Scan for the cell matching the given text and deliver its [X, Y] coordinate at center. 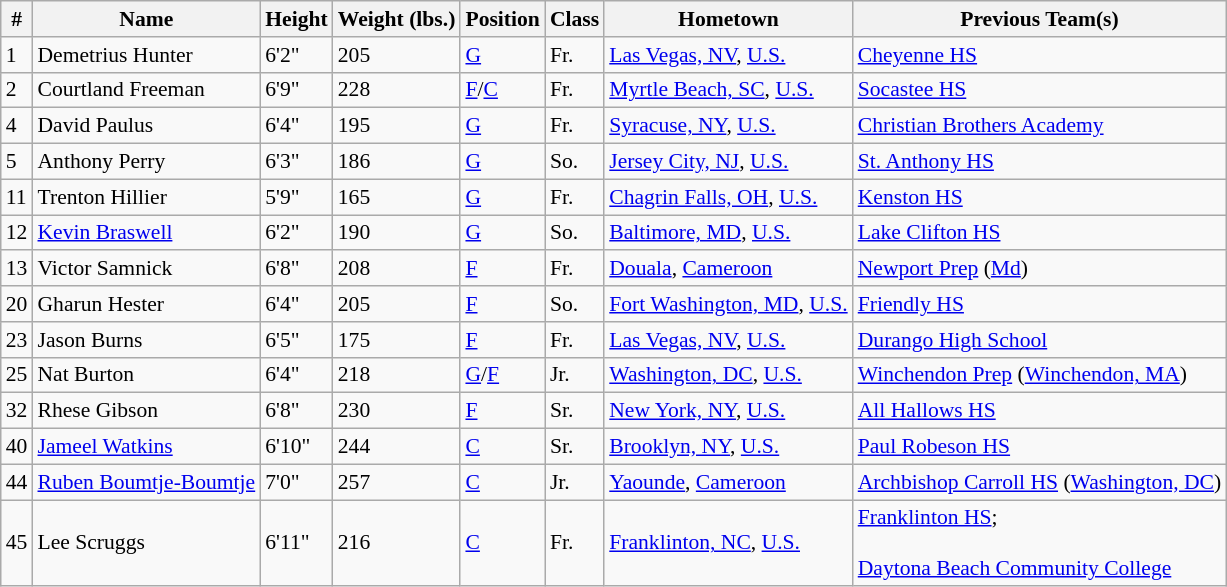
6'5" [296, 340]
Myrtle Beach, SC, U.S. [728, 90]
4 [17, 126]
165 [397, 197]
Cheyenne HS [1040, 55]
Syracuse, NY, U.S. [728, 126]
12 [17, 233]
244 [397, 447]
216 [397, 544]
Position [502, 19]
186 [397, 162]
Franklinton, NC, U.S. [728, 544]
195 [397, 126]
6'9" [296, 90]
Ruben Boumtje-Boumtje [146, 482]
Height [296, 19]
Archbishop Carroll HS (Washington, DC) [1040, 482]
Rhese Gibson [146, 411]
St. Anthony HS [1040, 162]
Jameel Watkins [146, 447]
45 [17, 544]
Kevin Braswell [146, 233]
218 [397, 375]
40 [17, 447]
Washington, DC, U.S. [728, 375]
Kenston HS [1040, 197]
44 [17, 482]
Jersey City, NJ, U.S. [728, 162]
20 [17, 304]
257 [397, 482]
23 [17, 340]
Name [146, 19]
Socastee HS [1040, 90]
Courtland Freeman [146, 90]
David Paulus [146, 126]
Baltimore, MD, U.S. [728, 233]
Douala, Cameroon [728, 269]
1 [17, 55]
Newport Prep (Md) [1040, 269]
Yaounde, Cameroon [728, 482]
2 [17, 90]
Durango High School [1040, 340]
Trenton Hillier [146, 197]
Gharun Hester [146, 304]
Anthony Perry [146, 162]
G/F [502, 375]
Previous Team(s) [1040, 19]
Demetrius Hunter [146, 55]
Chagrin Falls, OH, U.S. [728, 197]
Fort Washington, MD, U.S. [728, 304]
New York, NY, U.S. [728, 411]
208 [397, 269]
228 [397, 90]
F/C [502, 90]
Winchendon Prep (Winchendon, MA) [1040, 375]
5 [17, 162]
Lake Clifton HS [1040, 233]
190 [397, 233]
Nat Burton [146, 375]
Christian Brothers Academy [1040, 126]
Paul Robeson HS [1040, 447]
Franklinton HS;Daytona Beach Community College [1040, 544]
6'11" [296, 544]
Weight (lbs.) [397, 19]
11 [17, 197]
Class [574, 19]
6'3" [296, 162]
5'9" [296, 197]
175 [397, 340]
Friendly HS [1040, 304]
All Hallows HS [1040, 411]
# [17, 19]
230 [397, 411]
Hometown [728, 19]
13 [17, 269]
25 [17, 375]
32 [17, 411]
Lee Scruggs [146, 544]
Brooklyn, NY, U.S. [728, 447]
Victor Samnick [146, 269]
Jason Burns [146, 340]
6'10" [296, 447]
7'0" [296, 482]
